Locate the cell with the specified text and output its [x, y] center coordinate. 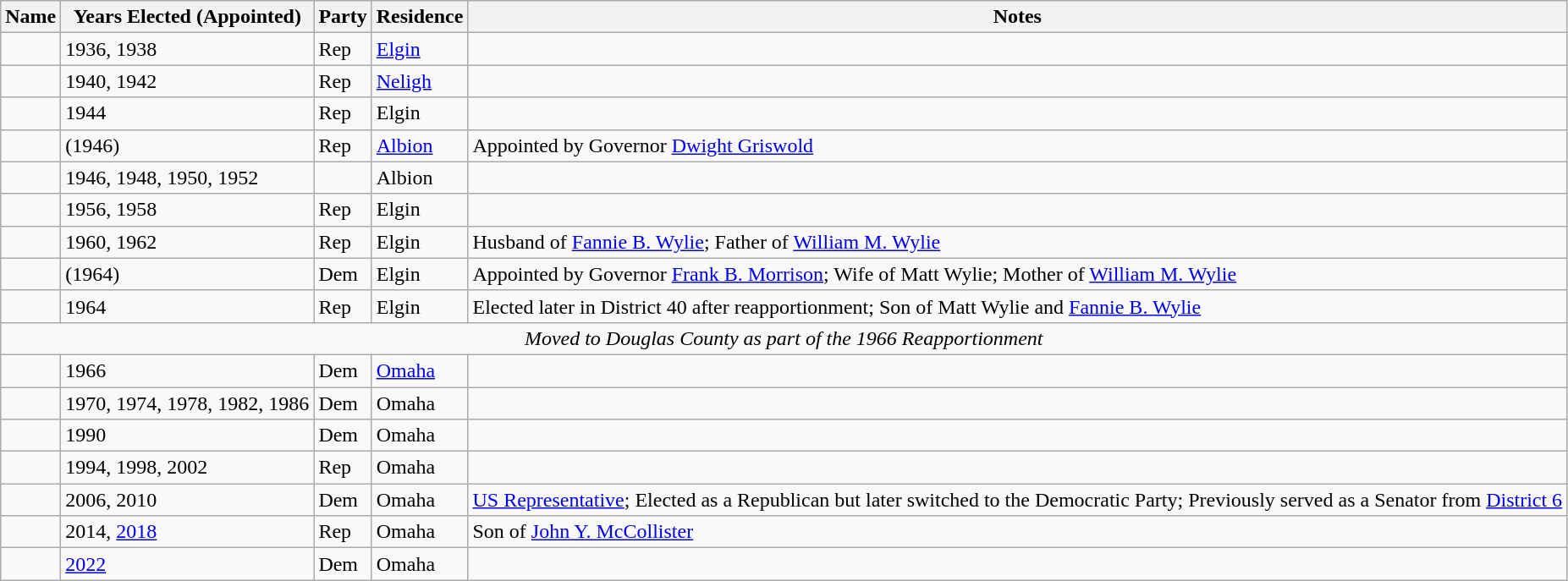
1970, 1974, 1978, 1982, 1986 [188, 403]
Name [30, 17]
Neligh [420, 81]
1946, 1948, 1950, 1952 [188, 178]
Moved to Douglas County as part of the 1966 Reapportionment [784, 338]
Years Elected (Appointed) [188, 17]
1966 [188, 370]
1936, 1938 [188, 49]
1964 [188, 306]
(1946) [188, 145]
Appointed by Governor Frank B. Morrison; Wife of Matt Wylie; Mother of William M. Wylie [1017, 274]
Elected later in District 40 after reapportionment; Son of Matt Wylie and Fannie B. Wylie [1017, 306]
2006, 2010 [188, 500]
(1964) [188, 274]
2014, 2018 [188, 532]
1990 [188, 436]
1994, 1998, 2002 [188, 468]
1956, 1958 [188, 210]
US Representative; Elected as a Republican but later switched to the Democratic Party; Previously served as a Senator from District 6 [1017, 500]
1940, 1942 [188, 81]
Notes [1017, 17]
Husband of Fannie B. Wylie; Father of William M. Wylie [1017, 242]
2022 [188, 564]
1960, 1962 [188, 242]
1944 [188, 113]
Party [343, 17]
Appointed by Governor Dwight Griswold [1017, 145]
Son of John Y. McCollister [1017, 532]
Residence [420, 17]
